Provide the (x, y) coordinate of the cell's center where the given text is located.  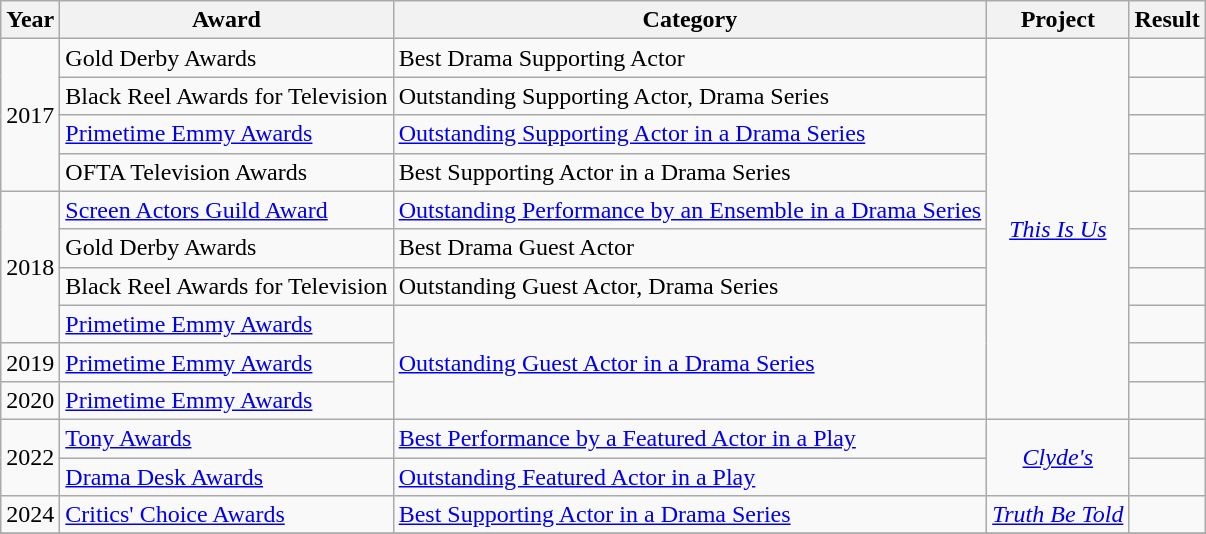
2018 (30, 267)
2017 (30, 115)
Best Drama Supporting Actor (690, 58)
Category (690, 20)
Project (1058, 20)
2024 (30, 515)
Outstanding Supporting Actor in a Drama Series (690, 134)
Outstanding Guest Actor in a Drama Series (690, 362)
Outstanding Featured Actor in a Play (690, 477)
Outstanding Performance by an Ensemble in a Drama Series (690, 210)
Best Performance by a Featured Actor in a Play (690, 438)
Award (226, 20)
2022 (30, 457)
OFTA Television Awards (226, 172)
Year (30, 20)
Outstanding Supporting Actor, Drama Series (690, 96)
This Is Us (1058, 230)
Clyde's (1058, 457)
Critics' Choice Awards (226, 515)
Truth Be Told (1058, 515)
Drama Desk Awards (226, 477)
Result (1167, 20)
Tony Awards (226, 438)
Screen Actors Guild Award (226, 210)
2020 (30, 400)
2019 (30, 362)
Outstanding Guest Actor, Drama Series (690, 286)
Best Drama Guest Actor (690, 248)
